Pinpoint the cell where the given text exists, returning its [x, y] midpoint coordinate. 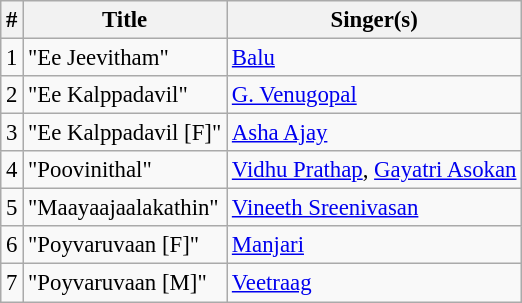
Singer(s) [374, 20]
2 [12, 95]
7 [12, 283]
6 [12, 245]
4 [12, 170]
"Ee Kalppadavil" [125, 95]
Balu [374, 58]
Title [125, 20]
G. Venugopal [374, 95]
"Poovinithal" [125, 170]
Vidhu Prathap, Gayatri Asokan [374, 170]
"Ee Kalppadavil [F]" [125, 133]
3 [12, 133]
Vineeth Sreenivasan [374, 208]
# [12, 20]
"Ee Jeevitham" [125, 58]
5 [12, 208]
Manjari [374, 245]
Asha Ajay [374, 133]
"Poyvaruvaan [M]" [125, 283]
Veetraag [374, 283]
"Poyvaruvaan [F]" [125, 245]
"Maayaajaalakathin" [125, 208]
1 [12, 58]
